Capture the cell that displays the provided text and extract its (X, Y) central coordinate. 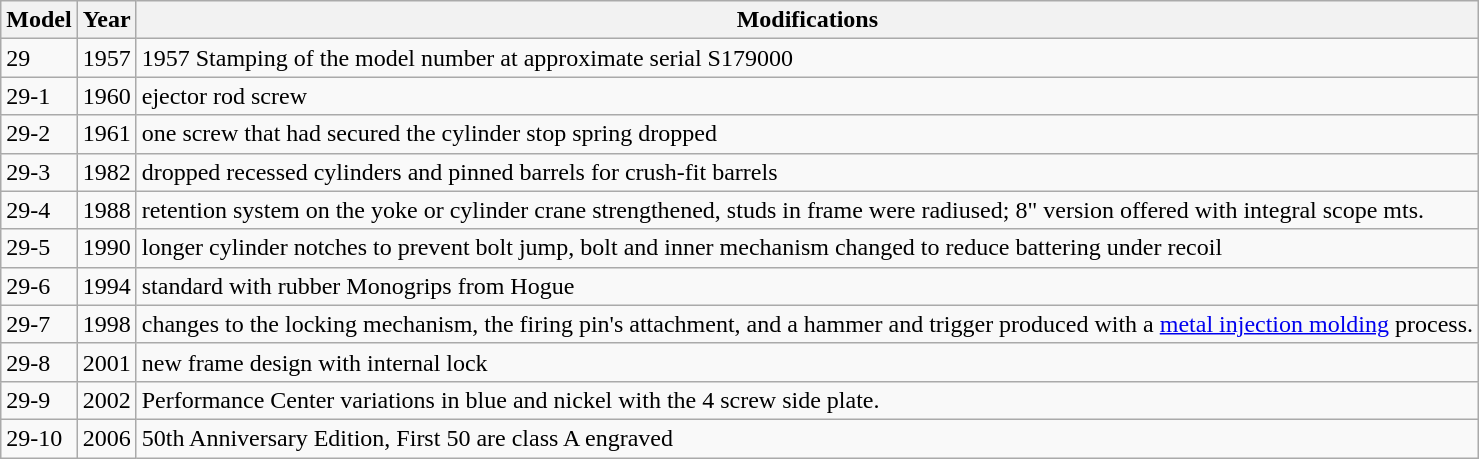
longer cylinder notches to prevent bolt jump, bolt and inner mechanism changed to reduce battering under recoil (807, 248)
29-2 (39, 134)
2006 (106, 438)
1961 (106, 134)
29-6 (39, 286)
1957 (106, 58)
changes to the locking mechanism, the firing pin's attachment, and a hammer and trigger produced with a metal injection molding process. (807, 324)
Year (106, 20)
Modifications (807, 20)
Performance Center variations in blue and nickel with the 4 screw side plate. (807, 400)
50th Anniversary Edition, First 50 are class A engraved (807, 438)
29-8 (39, 362)
new frame design with internal lock (807, 362)
retention system on the yoke or cylinder crane strengthened, studs in frame were radiused; 8" version offered with integral scope mts. (807, 210)
29-4 (39, 210)
1957 Stamping of the model number at approximate serial S179000 (807, 58)
1990 (106, 248)
29-3 (39, 172)
1960 (106, 96)
ejector rod screw (807, 96)
one screw that had secured the cylinder stop spring dropped (807, 134)
standard with rubber Monogrips from Hogue (807, 286)
29-5 (39, 248)
2002 (106, 400)
1998 (106, 324)
2001 (106, 362)
29-7 (39, 324)
29-1 (39, 96)
dropped recessed cylinders and pinned barrels for crush-fit barrels (807, 172)
1988 (106, 210)
29-10 (39, 438)
1982 (106, 172)
1994 (106, 286)
29 (39, 58)
29-9 (39, 400)
Model (39, 20)
